Determine the [X, Y] coordinate at the center of the cell enclosing the given text.  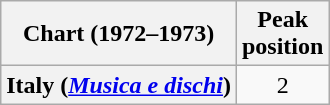
Italy (Musica e dischi) [119, 85]
2 [282, 85]
Chart (1972–1973) [119, 34]
Peakposition [282, 34]
